Return the [X, Y] coordinate for the center point of the cell that contains the specified text.  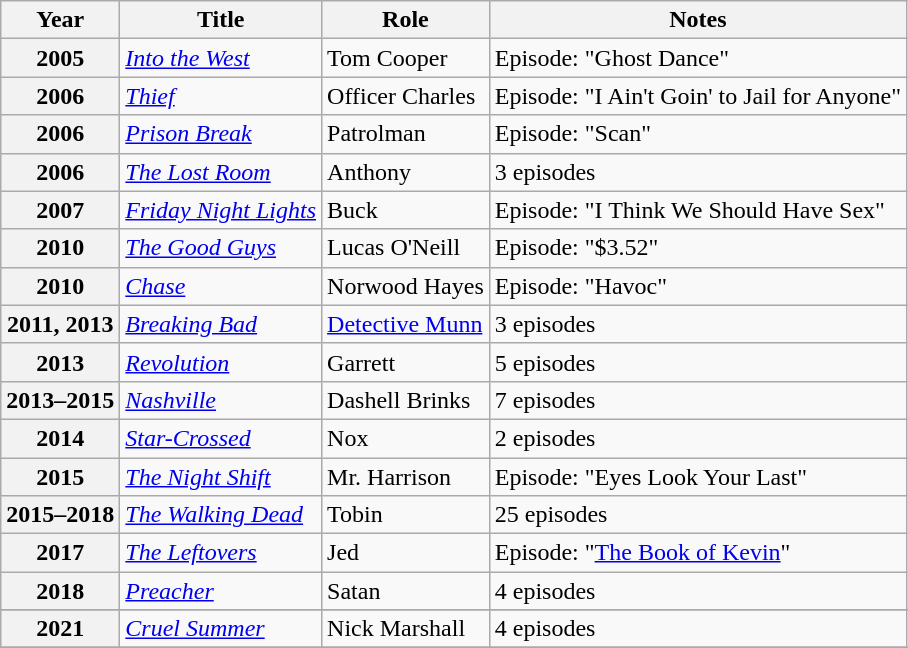
Prison Break [221, 134]
Into the West [221, 58]
Star-Crossed [221, 438]
Preacher [221, 591]
2013–2015 [60, 400]
2021 [60, 629]
Episode: "Scan" [698, 134]
Episode: "$3.52" [698, 248]
Year [60, 20]
Thief [221, 96]
The Leftovers [221, 553]
Patrolman [406, 134]
Mr. Harrison [406, 477]
7 episodes [698, 400]
Episode: "Havoc" [698, 286]
2018 [60, 591]
Revolution [221, 362]
Lucas O'Neill [406, 248]
Norwood Hayes [406, 286]
2015–2018 [60, 515]
Officer Charles [406, 96]
Episode: "The Book of Kevin" [698, 553]
Title [221, 20]
2007 [60, 210]
Tobin [406, 515]
Buck [406, 210]
5 episodes [698, 362]
The Lost Room [221, 172]
Cruel Summer [221, 629]
Role [406, 20]
25 episodes [698, 515]
Friday Night Lights [221, 210]
2005 [60, 58]
2 episodes [698, 438]
Detective Munn [406, 324]
2013 [60, 362]
Garrett [406, 362]
Breaking Bad [221, 324]
Chase [221, 286]
Nashville [221, 400]
The Good Guys [221, 248]
The Walking Dead [221, 515]
2015 [60, 477]
Episode: "Ghost Dance" [698, 58]
2011, 2013 [60, 324]
Anthony [406, 172]
2017 [60, 553]
Jed [406, 553]
2014 [60, 438]
Episode: "I Ain't Goin' to Jail for Anyone" [698, 96]
The Night Shift [221, 477]
Nick Marshall [406, 629]
Tom Cooper [406, 58]
Notes [698, 20]
Dashell Brinks [406, 400]
Nox [406, 438]
Episode: "Eyes Look Your Last" [698, 477]
Satan [406, 591]
Episode: "I Think We Should Have Sex" [698, 210]
